Identify which cell holds the provided text, then report its (x, y) central coordinate. 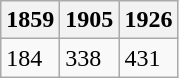
431 (148, 58)
1905 (90, 20)
1926 (148, 20)
1859 (30, 20)
184 (30, 58)
338 (90, 58)
